Provide the (X, Y) coordinate of the cell's center where the given text is located.  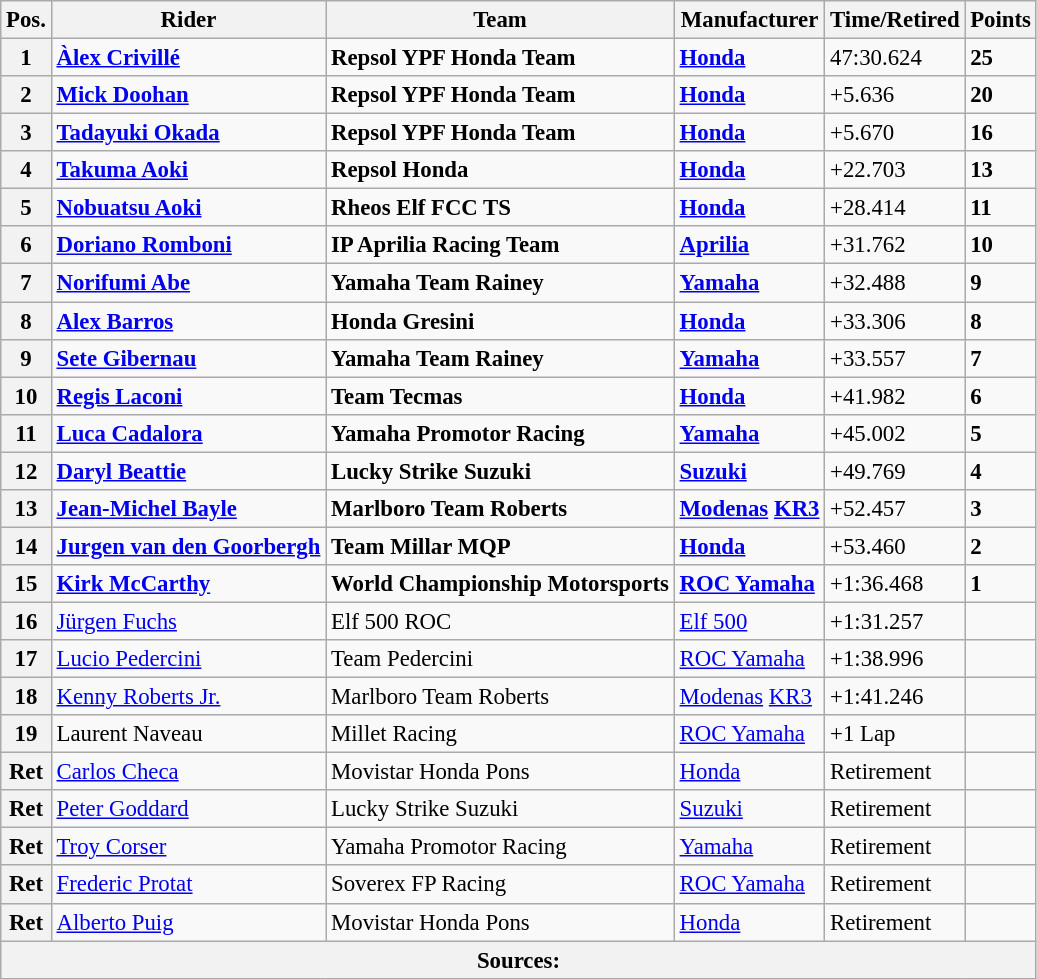
+53.460 (895, 546)
Team Pedercini (500, 659)
Kirk McCarthy (188, 584)
Laurent Naveau (188, 734)
Mick Doohan (188, 95)
+31.762 (895, 245)
25 (1000, 58)
Jürgen Fuchs (188, 621)
17 (26, 659)
Rheos Elf FCC TS (500, 208)
Peter Goddard (188, 809)
Troy Corser (188, 847)
+52.457 (895, 509)
Jean-Michel Bayle (188, 509)
Manufacturer (749, 20)
Nobuatsu Aoki (188, 208)
12 (26, 471)
19 (26, 734)
18 (26, 697)
IP Aprilia Racing Team (500, 245)
Alberto Puig (188, 922)
Team Tecmas (500, 396)
Points (1000, 20)
Jurgen van den Goorbergh (188, 546)
Sources: (518, 960)
+33.557 (895, 358)
+1:36.468 (895, 584)
+28.414 (895, 208)
Norifumi Abe (188, 283)
Team (500, 20)
Pos. (26, 20)
Time/Retired (895, 20)
Millet Racing (500, 734)
Aprilia (749, 245)
Alex Barros (188, 321)
World Championship Motorsports (500, 584)
+32.488 (895, 283)
Daryl Beattie (188, 471)
Repsol Honda (500, 170)
+1:38.996 (895, 659)
Elf 500 ROC (500, 621)
Kenny Roberts Jr. (188, 697)
Honda Gresini (500, 321)
+33.306 (895, 321)
+22.703 (895, 170)
+5.670 (895, 133)
Regis Laconi (188, 396)
Takuma Aoki (188, 170)
Carlos Checa (188, 772)
+1 Lap (895, 734)
Lucio Pedercini (188, 659)
Doriano Romboni (188, 245)
Frederic Protat (188, 885)
Team Millar MQP (500, 546)
Tadayuki Okada (188, 133)
15 (26, 584)
Sete Gibernau (188, 358)
47:30.624 (895, 58)
+5.636 (895, 95)
+41.982 (895, 396)
+1:41.246 (895, 697)
+45.002 (895, 433)
Àlex Crivillé (188, 58)
Soverex FP Racing (500, 885)
Luca Cadalora (188, 433)
+1:31.257 (895, 621)
Elf 500 (749, 621)
+49.769 (895, 471)
Rider (188, 20)
20 (1000, 95)
14 (26, 546)
